Determine the [X, Y] coordinate at the center of the cell enclosing the given text.  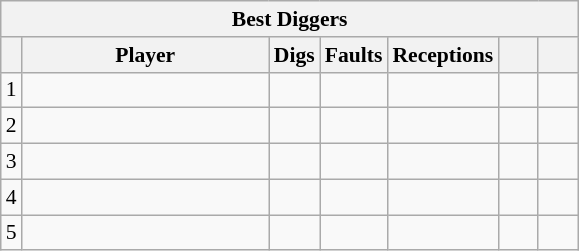
Faults [354, 55]
5 [12, 233]
3 [12, 162]
Player [146, 55]
2 [12, 126]
Receptions [442, 55]
Digs [294, 55]
1 [12, 90]
Best Diggers [290, 19]
4 [12, 197]
